Provide the (x, y) coordinate of the cell's center where the given text is located.  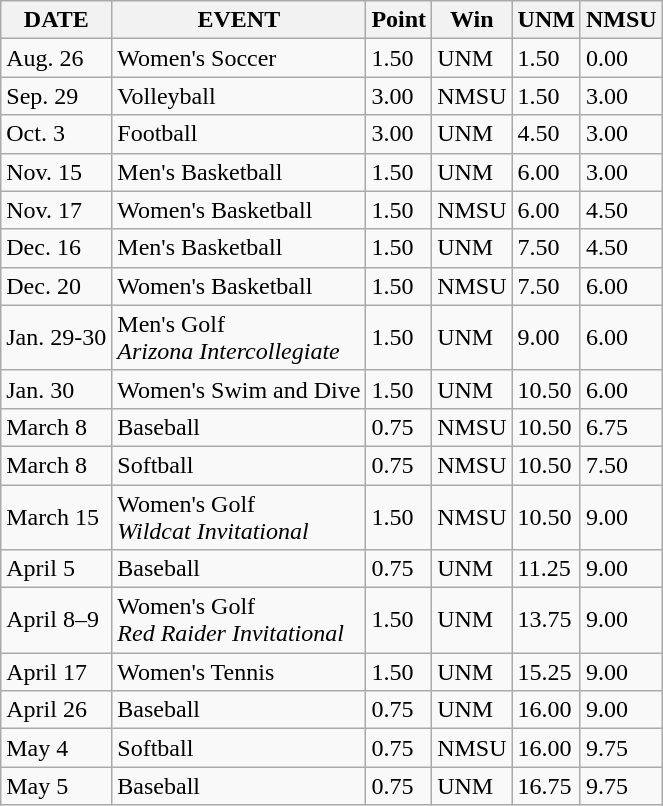
Nov. 17 (56, 210)
15.25 (546, 672)
EVENT (239, 20)
Dec. 16 (56, 248)
April 5 (56, 569)
Oct. 3 (56, 134)
Sep. 29 (56, 96)
Women's Soccer (239, 58)
Win (472, 20)
Nov. 15 (56, 172)
Women's GolfRed Raider Invitational (239, 620)
April 26 (56, 710)
13.75 (546, 620)
April 17 (56, 672)
Football (239, 134)
DATE (56, 20)
Women's GolfWildcat Invitational (239, 516)
Volleyball (239, 96)
Jan. 30 (56, 389)
April 8–9 (56, 620)
11.25 (546, 569)
May 4 (56, 748)
Dec. 20 (56, 286)
May 5 (56, 786)
0.00 (621, 58)
Aug. 26 (56, 58)
March 15 (56, 516)
Point (399, 20)
Men's GolfArizona Intercollegiate (239, 338)
Women's Swim and Dive (239, 389)
16.75 (546, 786)
Women's Tennis (239, 672)
Jan. 29-30 (56, 338)
6.75 (621, 427)
